Find where the given text appears and provide that cell's center as (x, y) coordinate. 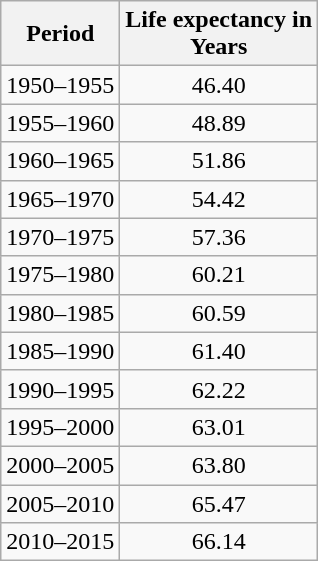
Life expectancy in Years (219, 34)
48.89 (219, 123)
60.21 (219, 275)
1975–1980 (60, 275)
2000–2005 (60, 465)
1985–1990 (60, 351)
2010–2015 (60, 542)
57.36 (219, 237)
65.47 (219, 503)
54.42 (219, 199)
46.40 (219, 85)
1980–1985 (60, 313)
61.40 (219, 351)
1950–1955 (60, 85)
51.86 (219, 161)
Period (60, 34)
60.59 (219, 313)
1970–1975 (60, 237)
66.14 (219, 542)
1955–1960 (60, 123)
1995–2000 (60, 427)
1960–1965 (60, 161)
1965–1970 (60, 199)
1990–1995 (60, 389)
63.01 (219, 427)
63.80 (219, 465)
62.22 (219, 389)
2005–2010 (60, 503)
